Extract the [x, y] coordinate from the center of the cell holding the provided text.  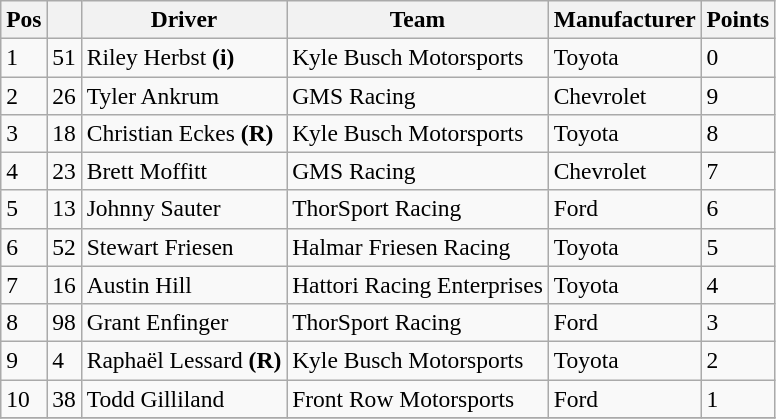
Brett Moffitt [184, 171]
Pos [24, 19]
18 [64, 133]
23 [64, 171]
Halmar Friesen Racing [418, 247]
98 [64, 322]
52 [64, 247]
26 [64, 95]
51 [64, 57]
13 [64, 209]
Driver [184, 19]
Stewart Friesen [184, 247]
Front Row Motorsports [418, 398]
Austin Hill [184, 285]
0 [738, 57]
Tyler Ankrum [184, 95]
38 [64, 398]
Points [738, 19]
Team [418, 19]
10 [24, 398]
Christian Eckes (R) [184, 133]
Riley Herbst (i) [184, 57]
Todd Gilliland [184, 398]
Raphaël Lessard (R) [184, 360]
Grant Enfinger [184, 322]
16 [64, 285]
Manufacturer [624, 19]
Hattori Racing Enterprises [418, 285]
Johnny Sauter [184, 209]
